Return the (x, y) coordinate for the center point of the cell that contains the specified text.  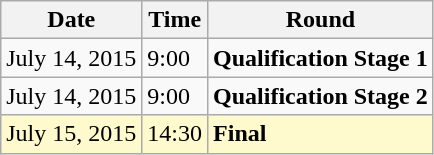
July 15, 2015 (72, 134)
14:30 (175, 134)
Date (72, 20)
Final (321, 134)
Qualification Stage 1 (321, 58)
Qualification Stage 2 (321, 96)
Time (175, 20)
Round (321, 20)
